Locate the cell with the specified text and output its (x, y) center coordinate. 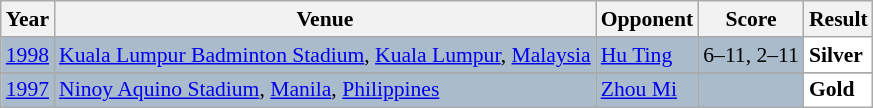
Result (838, 19)
1998 (28, 55)
6–11, 2–11 (751, 55)
Ninoy Aquino Stadium, Manila, Philippines (325, 90)
1997 (28, 90)
Zhou Mi (648, 90)
Venue (325, 19)
Gold (838, 90)
Score (751, 19)
Opponent (648, 19)
Silver (838, 55)
Kuala Lumpur Badminton Stadium, Kuala Lumpur, Malaysia (325, 55)
Year (28, 19)
Hu Ting (648, 55)
